Extract the [X, Y] coordinate from the center of the cell holding the provided text.  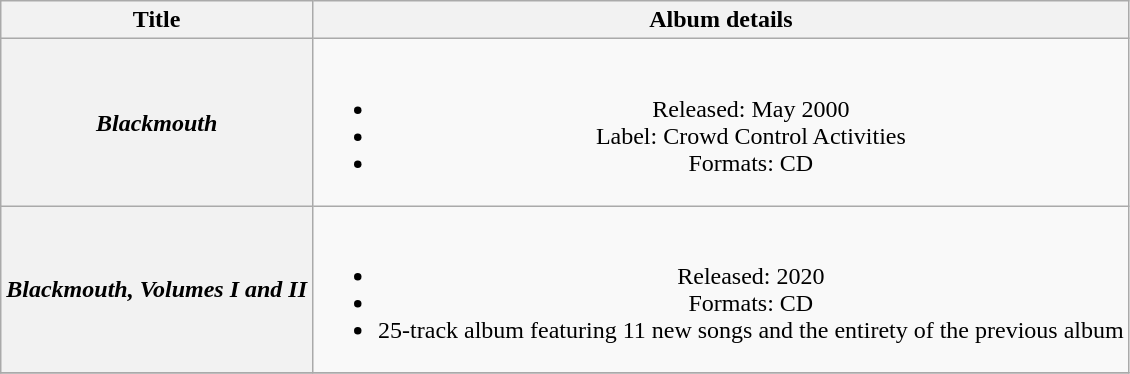
Blackmouth [157, 122]
Blackmouth, Volumes I and II [157, 290]
Album details [722, 20]
Released: May 2000Label: Crowd Control ActivitiesFormats: CD [722, 122]
Title [157, 20]
Released: 2020Formats: CD25-track album featuring 11 new songs and the entirety of the previous album [722, 290]
